Pinpoint the cell where the given text exists, returning its (X, Y) midpoint coordinate. 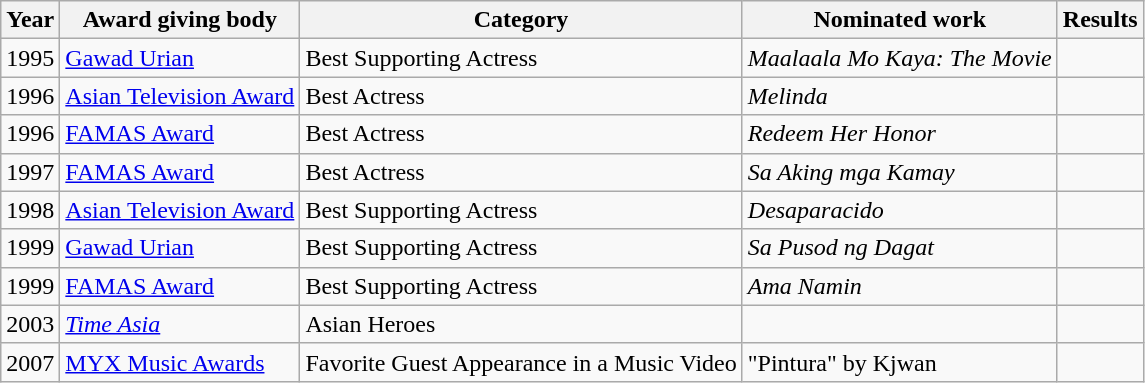
1995 (30, 58)
Results (1100, 20)
Sa Pusod ng Dagat (900, 248)
1997 (30, 172)
2003 (30, 324)
Favorite Guest Appearance in a Music Video (521, 362)
Maalaala Mo Kaya: The Movie (900, 58)
Award giving body (180, 20)
Category (521, 20)
1998 (30, 210)
Time Asia (180, 324)
2007 (30, 362)
Year (30, 20)
Asian Heroes (521, 324)
Sa Aking mga Kamay (900, 172)
Desaparacido (900, 210)
Nominated work (900, 20)
Redeem Her Honor (900, 134)
Ama Namin (900, 286)
MYX Music Awards (180, 362)
"Pintura" by Kjwan (900, 362)
Melinda (900, 96)
